Pinpoint the cell where the given text exists, returning its (x, y) midpoint coordinate. 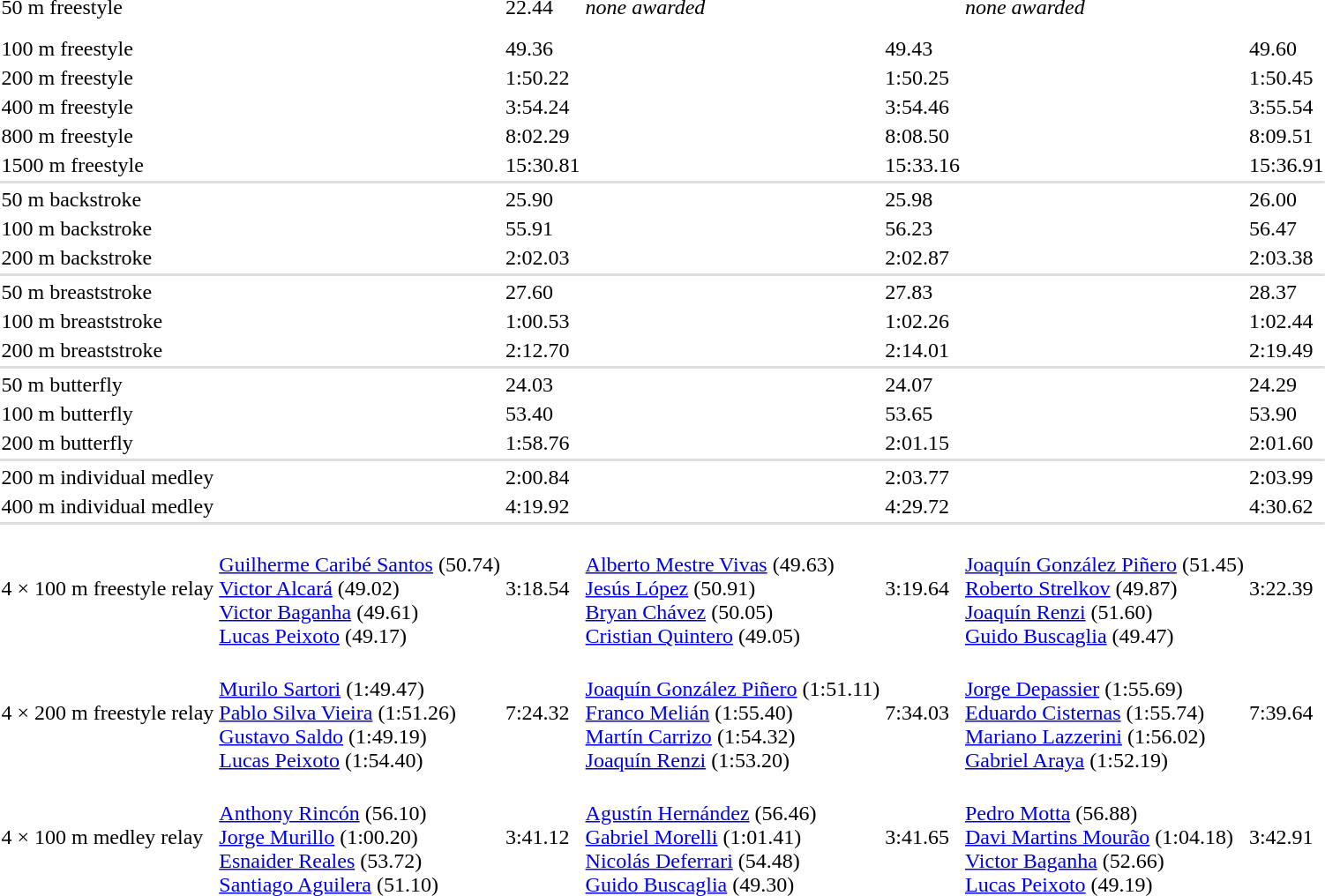
53.40 (543, 414)
56.47 (1286, 228)
200 m butterfly (108, 443)
1:00.53 (543, 321)
4:19.92 (543, 506)
55.91 (543, 228)
49.43 (923, 49)
8:02.29 (543, 136)
Murilo Sartori (1:49.47)Pablo Silva Vieira (1:51.26)Gustavo Saldo (1:49.19)Lucas Peixoto (1:54.40) (360, 713)
3:18.54 (543, 588)
200 m freestyle (108, 78)
100 m backstroke (108, 228)
24.07 (923, 385)
400 m freestyle (108, 107)
4:29.72 (923, 506)
2:14.01 (923, 350)
8:08.50 (923, 136)
2:19.49 (1286, 350)
27.83 (923, 292)
4:30.62 (1286, 506)
50 m breaststroke (108, 292)
28.37 (1286, 292)
3:22.39 (1286, 588)
2:03.99 (1286, 477)
27.60 (543, 292)
Joaquín González Piñero (51.45)Roberto Strelkov (49.87)Joaquín Renzi (51.60)Guido Buscaglia (49.47) (1104, 588)
15:30.81 (543, 165)
56.23 (923, 228)
2:01.15 (923, 443)
7:39.64 (1286, 713)
3:54.46 (923, 107)
100 m freestyle (108, 49)
8:09.51 (1286, 136)
2:00.84 (543, 477)
1:50.25 (923, 78)
3:54.24 (543, 107)
53.90 (1286, 414)
4 × 200 m freestyle relay (108, 713)
1:02.26 (923, 321)
800 m freestyle (108, 136)
49.60 (1286, 49)
24.29 (1286, 385)
7:34.03 (923, 713)
100 m breaststroke (108, 321)
2:01.60 (1286, 443)
2:12.70 (543, 350)
3:55.54 (1286, 107)
200 m individual medley (108, 477)
26.00 (1286, 199)
1:58.76 (543, 443)
1:50.22 (543, 78)
2:02.87 (923, 258)
24.03 (543, 385)
4 × 100 m freestyle relay (108, 588)
100 m butterfly (108, 414)
1500 m freestyle (108, 165)
50 m backstroke (108, 199)
Guilherme Caribé Santos (50.74)Victor Alcará (49.02)Victor Baganha (49.61)Lucas Peixoto (49.17) (360, 588)
Alberto Mestre Vivas (49.63)Jesús López (50.91)Bryan Chávez (50.05)Cristian Quintero (49.05) (732, 588)
49.36 (543, 49)
25.90 (543, 199)
50 m butterfly (108, 385)
2:03.38 (1286, 258)
1:50.45 (1286, 78)
53.65 (923, 414)
Jorge Depassier (1:55.69)Eduardo Cisternas (1:55.74)Mariano Lazzerini (1:56.02)Gabriel Araya (1:52.19) (1104, 713)
2:02.03 (543, 258)
7:24.32 (543, 713)
15:33.16 (923, 165)
200 m backstroke (108, 258)
2:03.77 (923, 477)
3:19.64 (923, 588)
1:02.44 (1286, 321)
400 m individual medley (108, 506)
200 m breaststroke (108, 350)
15:36.91 (1286, 165)
25.98 (923, 199)
Joaquín González Piñero (1:51.11)Franco Melián (1:55.40)Martín Carrizo (1:54.32)Joaquín Renzi (1:53.20) (732, 713)
